Pinpoint the cell where the given text exists, returning its [x, y] midpoint coordinate. 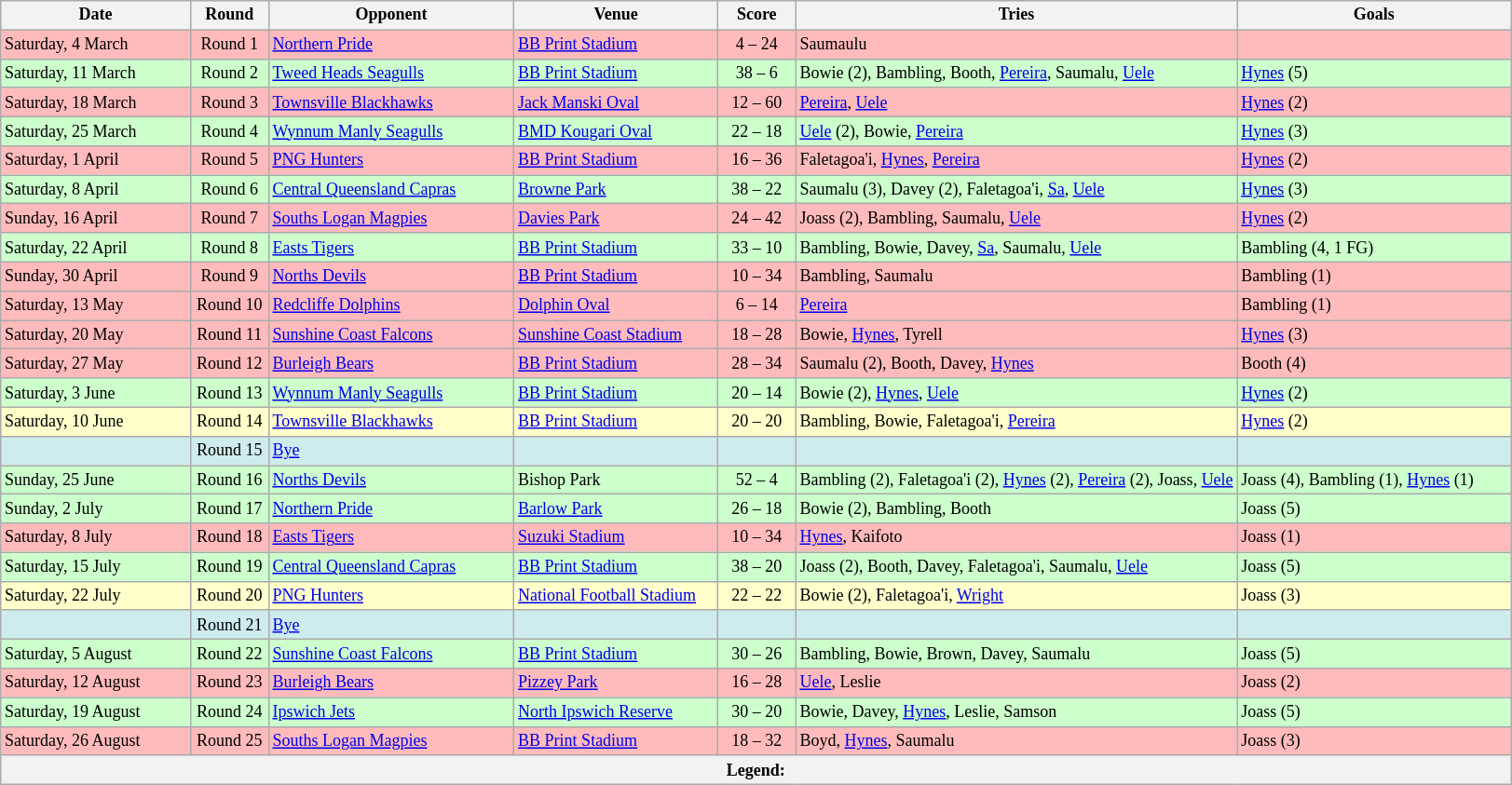
Saturday, 15 July [96, 566]
Davies Park [617, 218]
Round 2 [229, 73]
Saturday, 25 March [96, 130]
Saturday, 8 April [96, 190]
Round 11 [229, 335]
Bowie (2), Hynes, Uele [1016, 393]
Goals [1374, 15]
Saturday, 20 May [96, 335]
Joass (2), Booth, Davey, Faletagoa'i, Saumalu, Uele [1016, 566]
Score [756, 15]
Uele (2), Bowie, Pereira [1016, 130]
BMD Kougari Oval [617, 130]
Tries [1016, 15]
Pereira, Uele [1016, 102]
Ipswich Jets [391, 711]
Saturday, 26 August [96, 741]
Round 13 [229, 393]
Hynes, Kaifoto [1016, 538]
Saturday, 19 August [96, 711]
Joass (2), Bambling, Saumalu, Uele [1016, 218]
Round 24 [229, 711]
Booth (4) [1374, 363]
16 – 36 [756, 160]
Round 1 [229, 45]
26 – 18 [756, 508]
20 – 14 [756, 393]
Hynes (5) [1374, 73]
Saturday, 27 May [96, 363]
28 – 34 [756, 363]
38 – 6 [756, 73]
Saturday, 4 March [96, 45]
Sunday, 16 April [96, 218]
Round 10 [229, 305]
Round 23 [229, 683]
22 – 18 [756, 130]
30 – 26 [756, 654]
Round 15 [229, 451]
Saturday, 8 July [96, 538]
Round 3 [229, 102]
Sunday, 2 July [96, 508]
Browne Park [617, 190]
Bambling (2), Faletagoa'i (2), Hynes (2), Pereira (2), Joass, Uele [1016, 480]
Saturday, 1 April [96, 160]
30 – 20 [756, 711]
Legend: [756, 769]
Uele, Leslie [1016, 683]
Jack Manski Oval [617, 102]
Dolphin Oval [617, 305]
Barlow Park [617, 508]
Sunday, 25 June [96, 480]
6 – 14 [756, 305]
Round 5 [229, 160]
Faletagoa'i, Hynes, Pereira [1016, 160]
Saturday, 18 March [96, 102]
Saumaulu [1016, 45]
18 – 32 [756, 741]
Bambling, Bowie, Faletagoa'i, Pereira [1016, 421]
Bowie (2), Bambling, Booth, Pereira, Saumalu, Uele [1016, 73]
Boyd, Hynes, Saumalu [1016, 741]
Saumalu (2), Booth, Davey, Hynes [1016, 363]
18 – 28 [756, 335]
North Ipswich Reserve [617, 711]
Joass (1) [1374, 538]
Round 12 [229, 363]
Saumalu (3), Davey (2), Faletagoa'i, Sa, Uele [1016, 190]
Saturday, 22 April [96, 248]
Round 20 [229, 596]
Round 22 [229, 654]
Round 9 [229, 276]
Saturday, 12 August [96, 683]
Saturday, 13 May [96, 305]
Round 7 [229, 218]
Saturday, 11 March [96, 73]
Sunday, 30 April [96, 276]
Round 17 [229, 508]
Round 8 [229, 248]
Bowie, Hynes, Tyrell [1016, 335]
Saturday, 5 August [96, 654]
Round 19 [229, 566]
Round 18 [229, 538]
33 – 10 [756, 248]
38 – 20 [756, 566]
National Football Stadium [617, 596]
38 – 22 [756, 190]
16 – 28 [756, 683]
Bowie (2), Faletagoa'i, Wright [1016, 596]
24 – 42 [756, 218]
Tweed Heads Seagulls [391, 73]
Saturday, 3 June [96, 393]
Opponent [391, 15]
Bowie, Davey, Hynes, Leslie, Samson [1016, 711]
Bishop Park [617, 480]
Saturday, 22 July [96, 596]
Joass (4), Bambling (1), Hynes (1) [1374, 480]
Suzuki Stadium [617, 538]
Bambling, Bowie, Davey, Sa, Saumalu, Uele [1016, 248]
Pizzey Park [617, 683]
Round 16 [229, 480]
Round 4 [229, 130]
12 – 60 [756, 102]
22 – 22 [756, 596]
Joass (2) [1374, 683]
Round 14 [229, 421]
52 – 4 [756, 480]
Saturday, 10 June [96, 421]
Date [96, 15]
Round 6 [229, 190]
Redcliffe Dolphins [391, 305]
Bowie (2), Bambling, Booth [1016, 508]
Bambling, Saumalu [1016, 276]
Bambling (4, 1 FG) [1374, 248]
Round [229, 15]
Round 25 [229, 741]
Sunshine Coast Stadium [617, 335]
Bambling, Bowie, Brown, Davey, Saumalu [1016, 654]
Pereira [1016, 305]
Venue [617, 15]
Round 21 [229, 624]
4 – 24 [756, 45]
20 – 20 [756, 421]
